Identify which cell holds the provided text, then report its (x, y) central coordinate. 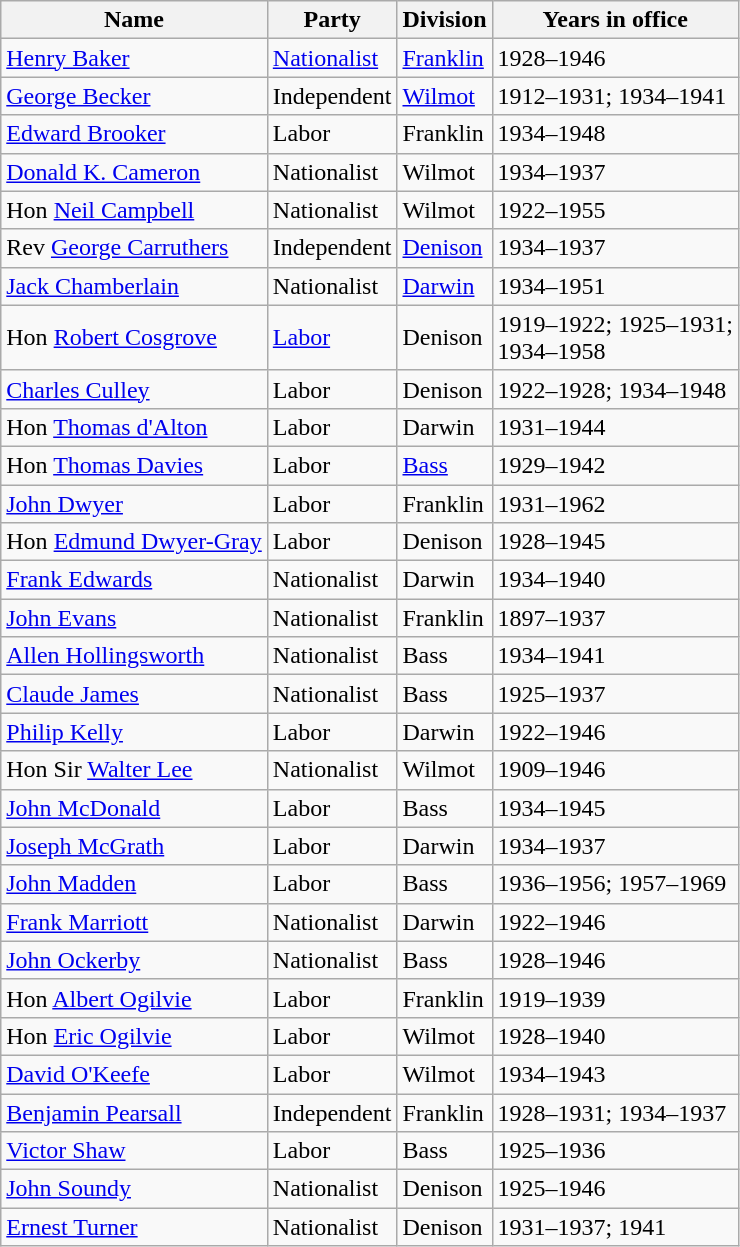
1925–1946 (615, 1189)
Claude James (134, 694)
Frank Edwards (134, 580)
Charles Culley (134, 389)
1928–1945 (615, 542)
Henry Baker (134, 58)
Hon Albert Ogilvie (134, 998)
Edward Brooker (134, 134)
1922–1955 (615, 210)
George Becker (134, 96)
John Dwyer (134, 503)
Ernest Turner (134, 1227)
John Soundy (134, 1189)
1931–1937; 1941 (615, 1227)
1934–1951 (615, 286)
Party (332, 20)
Joseph McGrath (134, 846)
Benjamin Pearsall (134, 1113)
Rev George Carruthers (134, 248)
1934–1940 (615, 580)
Hon Neil Campbell (134, 210)
1936–1956; 1957–1969 (615, 884)
Hon Robert Cosgrove (134, 338)
Hon Thomas Davies (134, 465)
Donald K. Cameron (134, 172)
Frank Marriott (134, 922)
Allen Hollingsworth (134, 656)
John Madden (134, 884)
1934–1948 (615, 134)
1919–1922; 1925–1931;1934–1958 (615, 338)
John Ockerby (134, 960)
Hon Edmund Dwyer-Gray (134, 542)
1925–1937 (615, 694)
1934–1943 (615, 1074)
Jack Chamberlain (134, 286)
1931–1944 (615, 427)
1919–1939 (615, 998)
Victor Shaw (134, 1151)
Hon Thomas d'Alton (134, 427)
John Evans (134, 618)
1909–1946 (615, 770)
1934–1941 (615, 656)
Hon Sir Walter Lee (134, 770)
1928–1931; 1934–1937 (615, 1113)
1928–1940 (615, 1036)
John McDonald (134, 808)
Philip Kelly (134, 732)
Years in office (615, 20)
1931–1962 (615, 503)
1922–1928; 1934–1948 (615, 389)
Hon Eric Ogilvie (134, 1036)
David O'Keefe (134, 1074)
1934–1945 (615, 808)
1925–1936 (615, 1151)
1929–1942 (615, 465)
Division (444, 20)
Name (134, 20)
1912–1931; 1934–1941 (615, 96)
1897–1937 (615, 618)
